Determine the (x, y) coordinate at the center of the cell enclosing the given text.  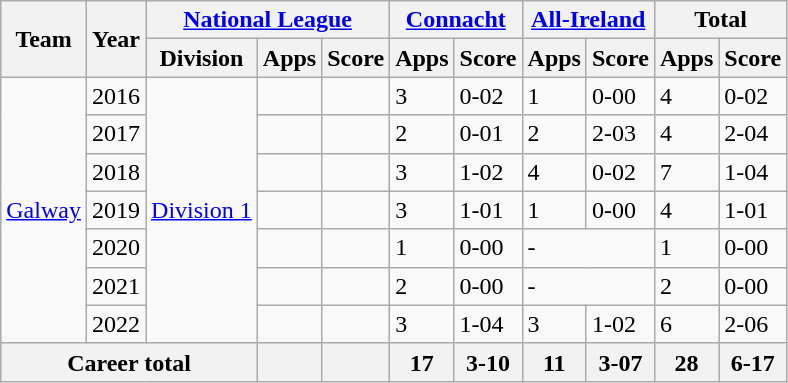
2017 (116, 134)
Team (44, 39)
2022 (116, 324)
6-17 (753, 362)
7 (686, 172)
6 (686, 324)
2016 (116, 96)
Total (720, 20)
Career total (130, 362)
0-01 (488, 134)
3-10 (488, 362)
17 (422, 362)
Year (116, 39)
11 (554, 362)
2018 (116, 172)
Galway (44, 210)
28 (686, 362)
Division 1 (202, 210)
Connacht (456, 20)
2019 (116, 210)
2-03 (620, 134)
Division (202, 58)
2-06 (753, 324)
2021 (116, 286)
National League (268, 20)
3-07 (620, 362)
All-Ireland (588, 20)
2-04 (753, 134)
2020 (116, 248)
